Locate the cell with the specified text and output its [X, Y] center coordinate. 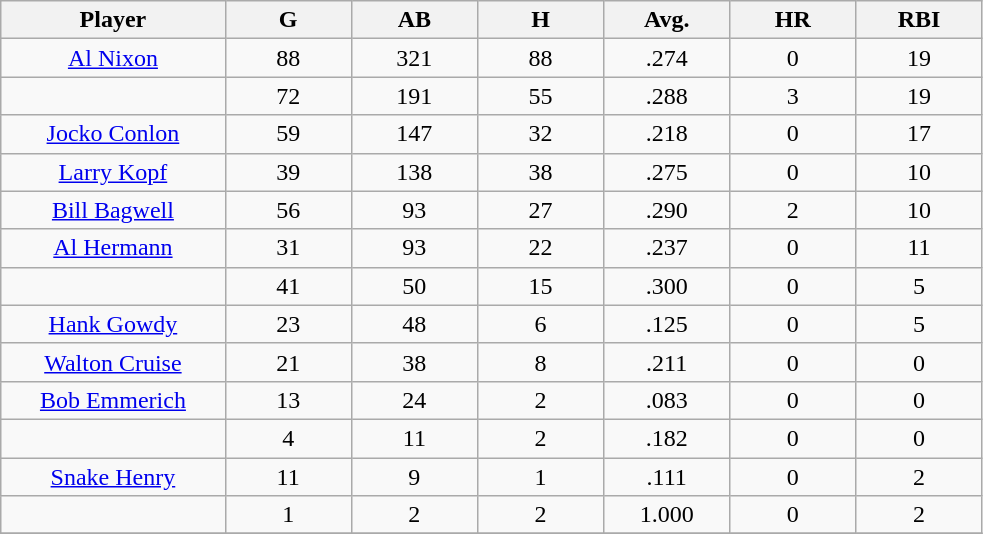
24 [414, 400]
Bob Emmerich [113, 400]
Avg. [667, 20]
.274 [667, 58]
Al Hermann [113, 248]
4 [288, 438]
HR [793, 20]
147 [414, 134]
31 [288, 248]
.237 [667, 248]
.290 [667, 210]
.300 [667, 286]
Larry Kopf [113, 172]
3 [793, 96]
59 [288, 134]
17 [919, 134]
H [540, 20]
.111 [667, 477]
41 [288, 286]
Al Nixon [113, 58]
Bill Bagwell [113, 210]
50 [414, 286]
15 [540, 286]
138 [414, 172]
23 [288, 324]
321 [414, 58]
39 [288, 172]
.288 [667, 96]
56 [288, 210]
48 [414, 324]
.218 [667, 134]
191 [414, 96]
1.000 [667, 515]
Hank Gowdy [113, 324]
6 [540, 324]
32 [540, 134]
Walton Cruise [113, 362]
G [288, 20]
.211 [667, 362]
Snake Henry [113, 477]
55 [540, 96]
22 [540, 248]
AB [414, 20]
.275 [667, 172]
.182 [667, 438]
8 [540, 362]
Jocko Conlon [113, 134]
RBI [919, 20]
9 [414, 477]
.125 [667, 324]
Player [113, 20]
72 [288, 96]
.083 [667, 400]
27 [540, 210]
21 [288, 362]
13 [288, 400]
